Provide the (X, Y) coordinate of the cell's center where the given text is located.  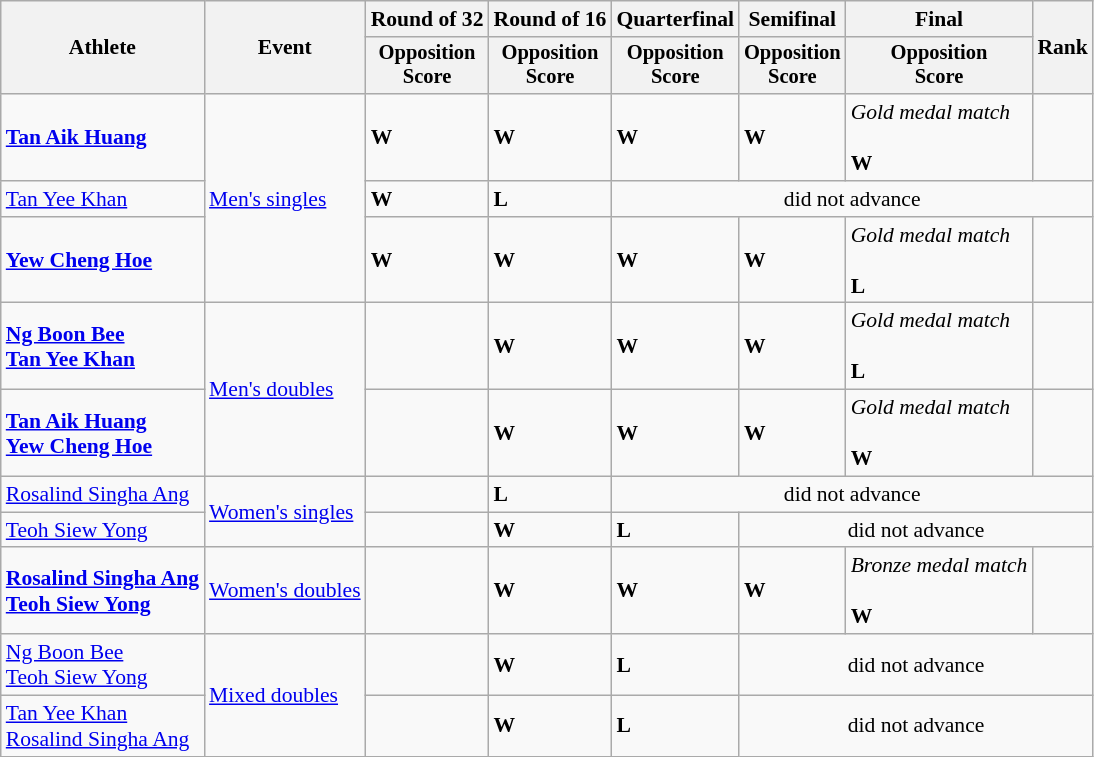
Rank (1062, 48)
Bronze medal matchW (940, 592)
Round of 32 (428, 19)
Rosalind Singha AngTeoh Siew Yong (102, 592)
Women's doubles (285, 592)
Teoh Siew Yong (102, 530)
Tan Aik HuangYew Cheng Hoe (102, 434)
Event (285, 48)
Athlete (102, 48)
Round of 16 (550, 19)
Tan Yee KhanRosalind Singha Ang (102, 726)
Final (940, 19)
Tan Aik Huang (102, 138)
Semifinal (792, 19)
Ng Boon BeeTeoh Siew Yong (102, 664)
Ng Boon BeeTan Yee Khan (102, 346)
Rosalind Singha Ang (102, 495)
Men's doubles (285, 390)
Mixed doubles (285, 695)
Men's singles (285, 198)
Yew Cheng Hoe (102, 260)
Tan Yee Khan (102, 199)
Women's singles (285, 512)
Quarterfinal (675, 19)
